Find where the given text appears and provide that cell's center as [x, y] coordinate. 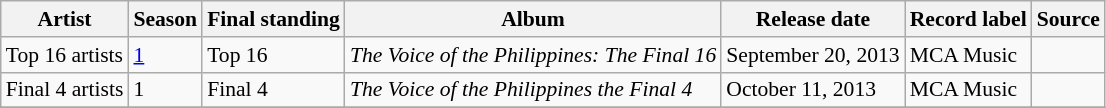
Source [1068, 19]
Release date [812, 19]
Season [165, 19]
Artist [65, 19]
October 11, 2013 [812, 90]
Final 4 artists [65, 90]
Top 16 [274, 55]
September 20, 2013 [812, 55]
Final 4 [274, 90]
Album [533, 19]
Final standing [274, 19]
Record label [968, 19]
The Voice of the Philippines: The Final 16 [533, 55]
Top 16 artists [65, 55]
The Voice of the Philippines the Final 4 [533, 90]
